Output the (X, Y) coordinate of the center of the cell containing the given text.  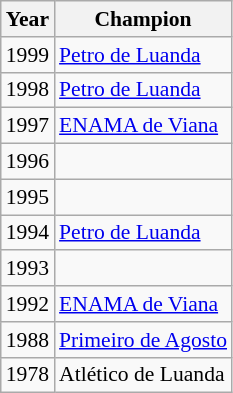
1997 (28, 126)
Atlético de Luanda (143, 375)
1988 (28, 340)
1993 (28, 269)
1996 (28, 162)
1995 (28, 197)
Primeiro de Agosto (143, 340)
1999 (28, 55)
Champion (143, 19)
1994 (28, 233)
1992 (28, 304)
Year (28, 19)
1998 (28, 90)
1978 (28, 375)
